For the text-containing cell, return its midpoint in (x, y) coordinate format. 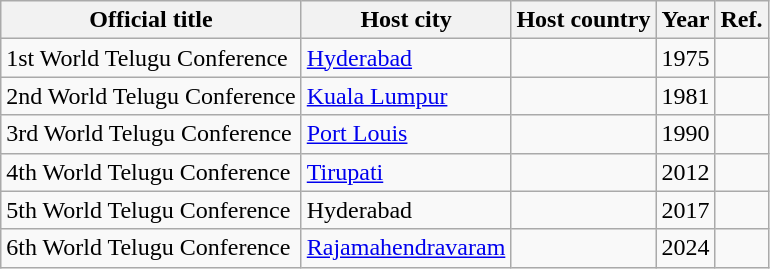
2024 (686, 248)
Host country (584, 20)
1981 (686, 96)
5th World Telugu Conference (151, 210)
Port Louis (406, 134)
Tirupati (406, 172)
Year (686, 20)
6th World Telugu Conference (151, 248)
1975 (686, 58)
2nd World Telugu Conference (151, 96)
2012 (686, 172)
1st World Telugu Conference (151, 58)
Kuala Lumpur (406, 96)
1990 (686, 134)
Ref. (742, 20)
Rajamahendravaram (406, 248)
4th World Telugu Conference (151, 172)
2017 (686, 210)
Official title (151, 20)
3rd World Telugu Conference (151, 134)
Host city (406, 20)
